Capture the cell that displays the provided text and extract its (x, y) central coordinate. 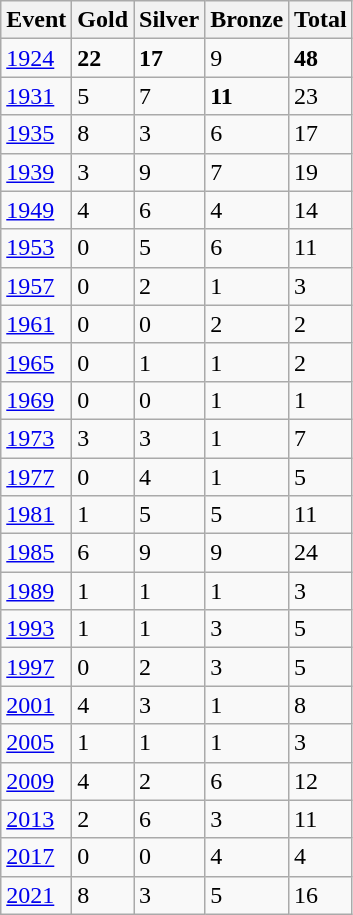
2021 (36, 895)
14 (321, 210)
1969 (36, 400)
1939 (36, 172)
Event (36, 20)
1973 (36, 438)
1961 (36, 324)
19 (321, 172)
Total (321, 20)
48 (321, 58)
12 (321, 781)
1993 (36, 629)
1985 (36, 553)
1977 (36, 477)
Silver (170, 20)
2017 (36, 857)
1924 (36, 58)
1935 (36, 134)
Bronze (247, 20)
22 (103, 58)
23 (321, 96)
1953 (36, 248)
Gold (103, 20)
2009 (36, 781)
2001 (36, 705)
1997 (36, 667)
24 (321, 553)
1949 (36, 210)
1965 (36, 362)
1989 (36, 591)
1957 (36, 286)
16 (321, 895)
1981 (36, 515)
2005 (36, 743)
2013 (36, 819)
1931 (36, 96)
